Return (X, Y) of the center of cell containing provided text 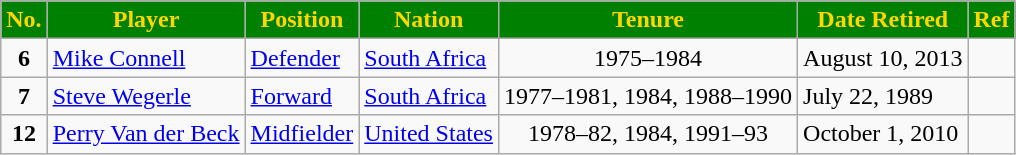
Forward (302, 96)
Perry Van der Beck (146, 134)
Ref (992, 20)
Steve Wegerle (146, 96)
Player (146, 20)
6 (24, 58)
1975–1984 (648, 58)
Tenure (648, 20)
Position (302, 20)
Midfielder (302, 134)
12 (24, 134)
October 1, 2010 (883, 134)
August 10, 2013 (883, 58)
Nation (429, 20)
7 (24, 96)
United States (429, 134)
1977–1981, 1984, 1988–1990 (648, 96)
Mike Connell (146, 58)
July 22, 1989 (883, 96)
Defender (302, 58)
Date Retired (883, 20)
1978–82, 1984, 1991–93 (648, 134)
No. (24, 20)
